Output the (x, y) coordinate of the center of the cell containing the given text.  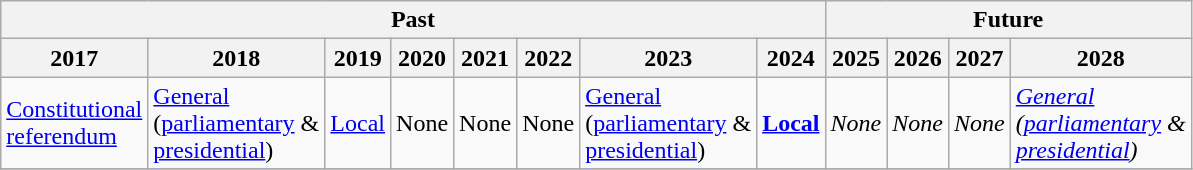
2027 (980, 58)
2023 (668, 58)
2018 (236, 58)
2017 (74, 58)
2024 (791, 58)
2021 (486, 58)
Future (1008, 20)
2022 (548, 58)
2026 (918, 58)
2025 (856, 58)
Past (413, 20)
Constitutionalreferendum (74, 123)
2028 (1100, 58)
2020 (422, 58)
2019 (358, 58)
